Capture the cell that displays the provided text and extract its (x, y) central coordinate. 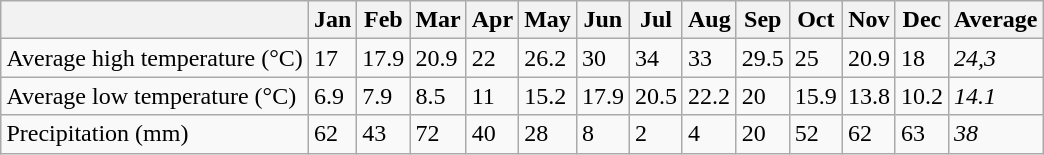
2 (656, 134)
Average (996, 20)
17 (332, 58)
7.9 (384, 96)
Aug (709, 20)
29.5 (762, 58)
43 (384, 134)
13.8 (868, 96)
Mar (438, 20)
Average low temperature (°C) (154, 96)
Nov (868, 20)
63 (922, 134)
14.1 (996, 96)
Sep (762, 20)
22.2 (709, 96)
Jan (332, 20)
10.2 (922, 96)
Feb (384, 20)
May (548, 20)
Precipitation (mm) (154, 134)
20.5 (656, 96)
18 (922, 58)
Jul (656, 20)
4 (709, 134)
24,3 (996, 58)
38 (996, 134)
11 (492, 96)
28 (548, 134)
8.5 (438, 96)
8 (602, 134)
25 (816, 58)
40 (492, 134)
15.9 (816, 96)
33 (709, 58)
22 (492, 58)
Apr (492, 20)
Oct (816, 20)
26.2 (548, 58)
Average high temperature (°C) (154, 58)
34 (656, 58)
Jun (602, 20)
72 (438, 134)
Dec (922, 20)
30 (602, 58)
6.9 (332, 96)
15.2 (548, 96)
52 (816, 134)
